Return (X, Y) of the center of cell containing provided text 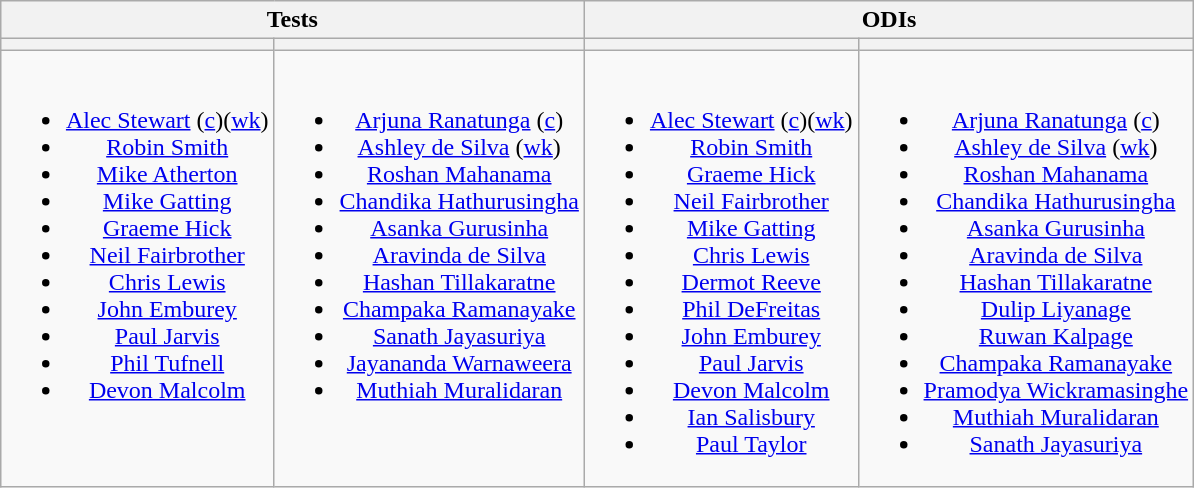
ODIs (888, 20)
Tests (292, 20)
Alec Stewart (c)(wk)Robin SmithMike AthertonMike GattingGraeme HickNeil FairbrotherChris LewisJohn EmbureyPaul JarvisPhil TufnellDevon Malcolm (137, 268)
